Extract the (X, Y) coordinate from the center of the cell holding the provided text.  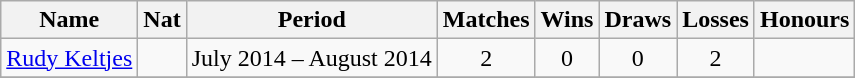
Honours (804, 20)
Matches (486, 20)
Period (312, 20)
Wins (567, 20)
Draws (638, 20)
July 2014 – August 2014 (312, 58)
Rudy Keltjes (70, 58)
Losses (716, 20)
Name (70, 20)
Nat (162, 20)
